Pinpoint the cell where the given text exists, returning its (X, Y) midpoint coordinate. 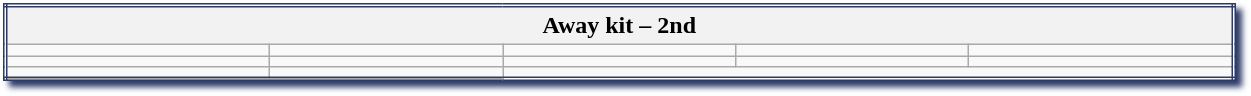
Away kit – 2nd (619, 25)
